Capture the cell that displays the provided text and extract its (x, y) central coordinate. 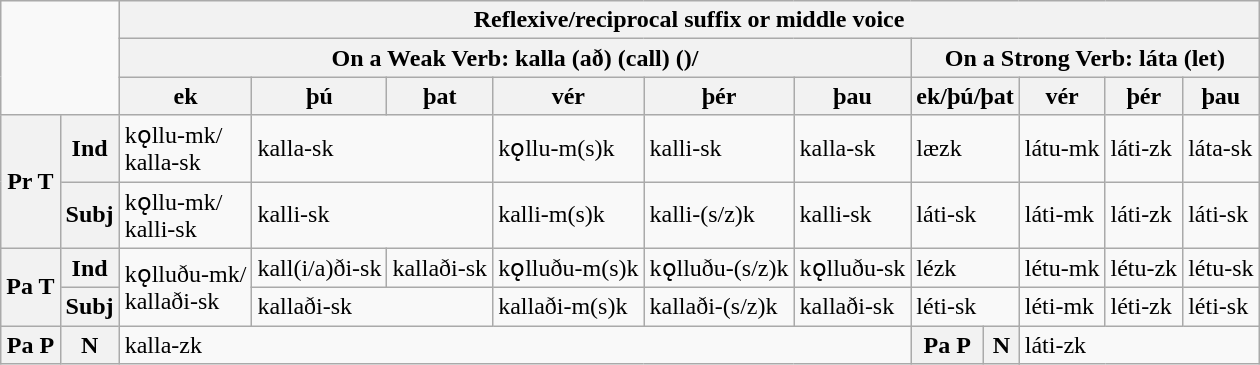
þú (320, 96)
láta-sk (1221, 148)
léti-mk (1062, 307)
kǫllu-mk/kalla-sk (186, 148)
læzk (965, 148)
lézk (965, 268)
Reflexive/reciprocal suffix or middle voice (689, 20)
kallaði-(s/z)k (719, 307)
létu-zk (1144, 268)
Pr T (30, 182)
kalla-zk (515, 345)
þat (440, 96)
On a Strong Verb: láta (let) (1085, 58)
kalli-(s/z)k (719, 216)
kǫlluðu-mk/kallaði-sk (186, 287)
láti-mk (1062, 216)
kalli-m(s)k (568, 216)
kǫllu-mk/kalli-sk (186, 216)
látu-mk (1062, 148)
létu-mk (1062, 268)
kǫlluðu-(s/z)k (719, 268)
kall(i/a)ði-sk (320, 268)
ek (186, 96)
kǫllu-m(s)k (568, 148)
Pa T (30, 287)
kǫlluðu-sk (852, 268)
ek/þú/þat (965, 96)
léti-zk (1144, 307)
On a Weak Verb: kalla (að) (call) ()/ (515, 58)
kǫlluðu-m(s)k (568, 268)
kallaði-m(s)k (568, 307)
létu-sk (1221, 268)
